Find where the given text appears and provide that cell's center as [X, Y] coordinate. 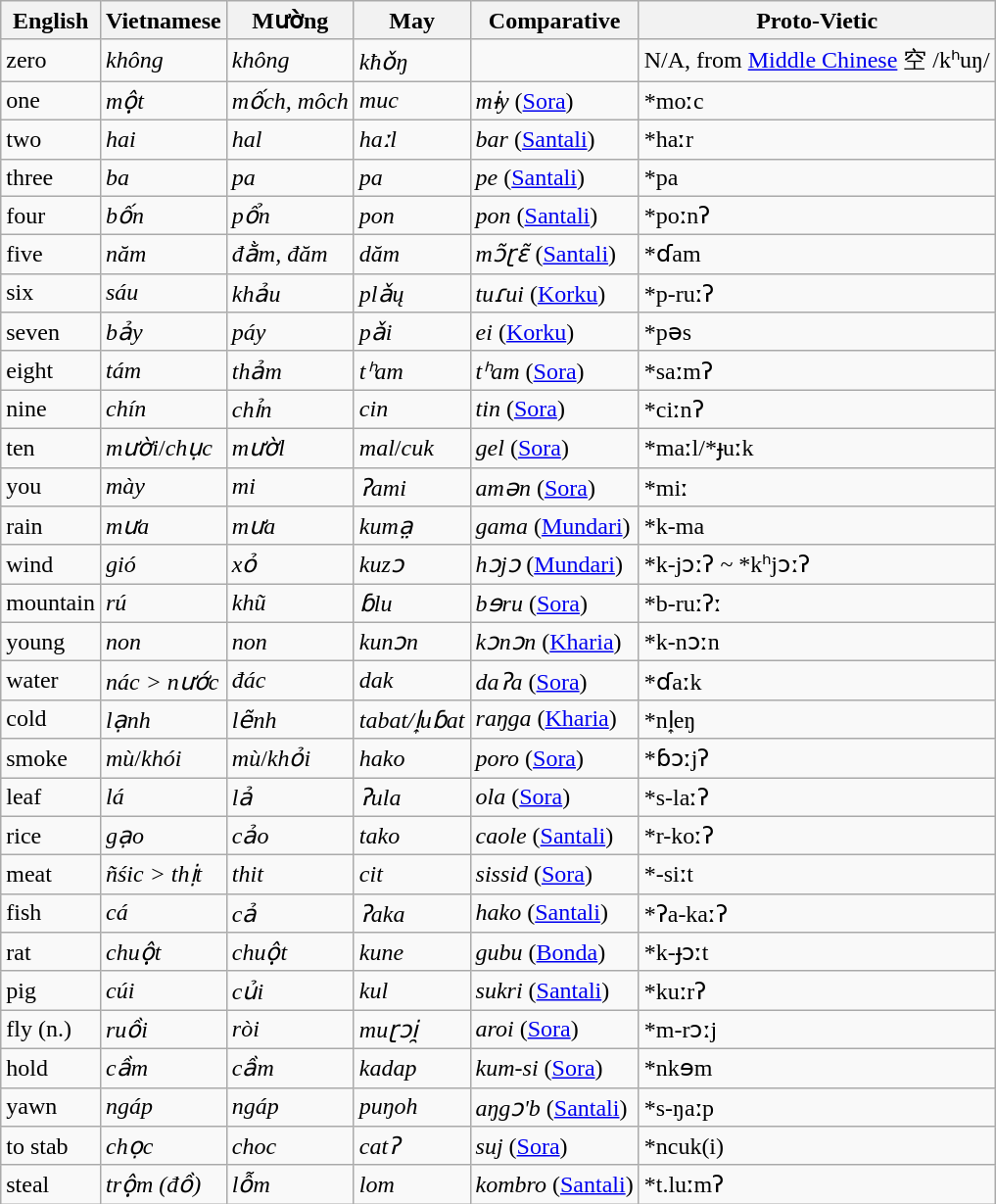
aŋgɔ'b (Santali) [554, 1107]
ba [163, 177]
seven [51, 332]
*nkɘm [817, 1068]
tako [411, 836]
ʔaka [411, 913]
ñśic > thịt [163, 875]
thảm [290, 370]
Proto-Vietic [817, 21]
suj (Sora) [554, 1146]
yawn [51, 1107]
mù/khói [163, 758]
ten [51, 448]
dak [411, 681]
amən (Sora) [554, 487]
chọc [163, 1146]
kunɔn [411, 642]
gió [163, 564]
catʔ [411, 1146]
two [51, 139]
tabat/l͎uɓat [411, 719]
mi [290, 487]
young [51, 642]
puŋoh [411, 1107]
six [51, 293]
lạnh [163, 719]
kɔnɔn (Kharia) [554, 642]
*ncuk(i) [817, 1146]
sáu [163, 293]
*maːl/*ɟuːk [817, 448]
kadap [411, 1068]
water [51, 681]
pon (Santali) [554, 216]
cold [51, 719]
Comparative [554, 21]
*s-ŋaːp [817, 1107]
wind [51, 564]
khũ [290, 603]
gel (Sora) [554, 448]
gubu (Bonda) [554, 952]
ɓlu [411, 603]
*k-ma [817, 526]
*m-rɔːj [817, 1030]
N/A, from Middle Chinese 空 /kʰuŋ/ [817, 61]
kune [411, 952]
ròi [290, 1030]
trộm (đồ) [163, 1184]
fly (n.) [51, 1030]
raŋga (Kharia) [554, 719]
*r-koːʔ [817, 836]
to stab [51, 1146]
muɽɔi̯ [411, 1030]
cá [163, 913]
*moːc [817, 101]
pe (Santali) [554, 177]
kuma̤ [411, 526]
lả [290, 797]
củi [290, 990]
rat [51, 952]
sukri (Santali) [554, 990]
pǎi [411, 332]
May [411, 21]
daʔa (Sora) [554, 681]
*poːnʔ [817, 216]
một [163, 101]
poro (Sora) [554, 758]
hɔjɔ (Mundari) [554, 564]
rain [51, 526]
*ɗam [817, 255]
*k-ɟɔːt [817, 952]
hal [290, 139]
Mường [290, 21]
eight [51, 370]
rice [51, 836]
smoke [51, 758]
*s-laːʔ [817, 797]
hako (Santali) [554, 913]
bɘru (Sora) [554, 603]
*k-nɔːn [817, 642]
mày [163, 487]
gama (Mundari) [554, 526]
mɨy (Sora) [554, 101]
muc [411, 101]
*ɓɔːjʔ [817, 758]
nác > nước [163, 681]
*-siːt [817, 875]
bar (Santali) [554, 139]
chín [163, 409]
choc [290, 1146]
rú [163, 603]
cả [290, 913]
cảo [290, 836]
*ʔa-kaːʔ [817, 913]
ruồi [163, 1030]
mɔ̃ɽɛ̃ (Santali) [554, 255]
caole (Santali) [554, 836]
mốch, môch [290, 101]
fish [51, 913]
*saːmʔ [817, 370]
pổn [290, 216]
cúi [163, 990]
ola (Sora) [554, 797]
*p-ruːʔ [817, 293]
ʔula [411, 797]
leaf [51, 797]
tʰam (Sora) [554, 370]
*ɗaːk [817, 681]
hai [163, 139]
aroi (Sora) [554, 1030]
đằm, đăm [290, 255]
năm [163, 255]
cin [411, 409]
tʰam [411, 370]
Vietnamese [163, 21]
xỏ [290, 564]
*ciːnʔ [817, 409]
ei (Korku) [554, 332]
English [51, 21]
mù/khỏi [290, 758]
plǎų [411, 293]
hako [411, 758]
nine [51, 409]
tuɾui (Korku) [554, 293]
*pa [817, 177]
hold [51, 1068]
mal/cuk [411, 448]
cit [411, 875]
*miː [817, 487]
*pəs [817, 332]
*k-jɔːʔ ~ *kʰjɔːʔ [817, 564]
đác [290, 681]
steal [51, 1184]
pon [411, 216]
meat [51, 875]
kħǒŋ [411, 61]
four [51, 216]
mười/chục [163, 448]
dăm [411, 255]
pig [51, 990]
one [51, 101]
*b-ruːʔː [817, 603]
tin (Sora) [554, 409]
lẽnh [290, 719]
páy [290, 332]
you [51, 487]
haːl [411, 139]
kuzɔ [411, 564]
kul [411, 990]
five [51, 255]
tám [163, 370]
zero [51, 61]
khảu [290, 293]
lá [163, 797]
*kuːrʔ [817, 990]
lom [411, 1184]
ʔami [411, 487]
sissid (Sora) [554, 875]
kombro (Santali) [554, 1184]
bảy [163, 332]
*t.luːmʔ [817, 1184]
mườl [290, 448]
*haːr [817, 139]
three [51, 177]
lỗm [290, 1184]
*nl͎eŋ [817, 719]
kum-si (Sora) [554, 1068]
gạo [163, 836]
chỉn [290, 409]
thit [290, 875]
bốn [163, 216]
mountain [51, 603]
